Return [x, y] of the center of cell containing provided text 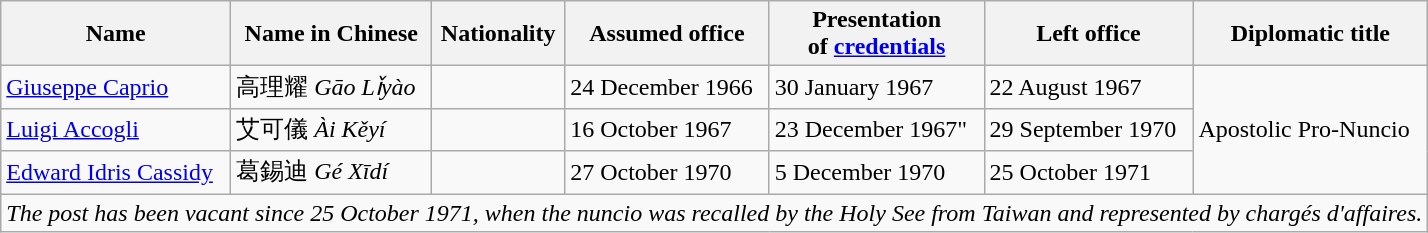
30 January 1967 [876, 88]
Assumed office [668, 34]
24 December 1966 [668, 88]
29 September 1970 [1088, 130]
Luigi Accogli [116, 130]
Nationality [498, 34]
Name [116, 34]
Left office [1088, 34]
Name in Chinese [332, 34]
Diplomatic title [1310, 34]
高理耀 Gāo Lǐyào [332, 88]
25 October 1971 [1088, 172]
Apostolic Pro-Nuncio [1310, 130]
The post has been vacant since 25 October 1971, when the nuncio was recalled by the Holy See from Taiwan and represented by chargés d'affaires. [714, 213]
23 December 1967" [876, 130]
葛錫迪 Gé Xīdí [332, 172]
22 August 1967 [1088, 88]
5 December 1970 [876, 172]
艾可儀 Ài Kěyí [332, 130]
Giuseppe Caprio [116, 88]
Presentationof credentials [876, 34]
16 October 1967 [668, 130]
27 October 1970 [668, 172]
Edward Idris Cassidy [116, 172]
